Provide the (X, Y) coordinate of the cell's center where the given text is located.  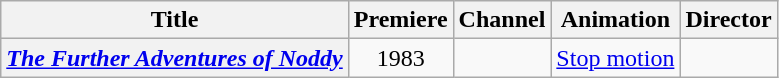
The Further Adventures of Noddy (175, 58)
Title (175, 20)
Director (728, 20)
Stop motion (616, 58)
Channel (502, 20)
Animation (616, 20)
1983 (400, 58)
Premiere (400, 20)
